Provide the [x, y] coordinate of the cell's center where the given text is located.  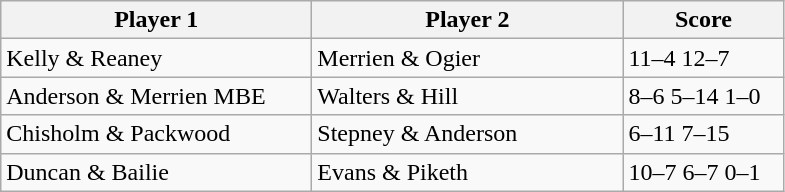
Anderson & Merrien MBE [156, 96]
Duncan & Bailie [156, 172]
Score [704, 20]
11–4 12–7 [704, 58]
Stepney & Anderson [468, 134]
10–7 6–7 0–1 [704, 172]
Merrien & Ogier [468, 58]
Walters & Hill [468, 96]
Player 1 [156, 20]
6–11 7–15 [704, 134]
Player 2 [468, 20]
Chisholm & Packwood [156, 134]
Kelly & Reaney [156, 58]
8–6 5–14 1–0 [704, 96]
Evans & Piketh [468, 172]
